For the text-containing cell, return its midpoint in (X, Y) coordinate format. 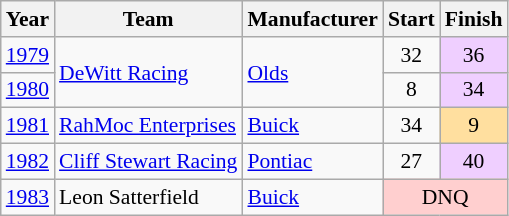
Leon Satterfield (148, 197)
36 (474, 55)
32 (412, 55)
DeWitt Racing (148, 72)
Manufacturer (312, 19)
8 (412, 90)
Start (412, 19)
Cliff Stewart Racing (148, 162)
Team (148, 19)
Finish (474, 19)
1982 (28, 162)
1983 (28, 197)
1980 (28, 90)
Pontiac (312, 162)
Year (28, 19)
RahMoc Enterprises (148, 126)
1979 (28, 55)
1981 (28, 126)
DNQ (446, 197)
27 (412, 162)
9 (474, 126)
Olds (312, 72)
40 (474, 162)
